Detect which cell encompasses the target text, then output its [x, y] center coordinate. 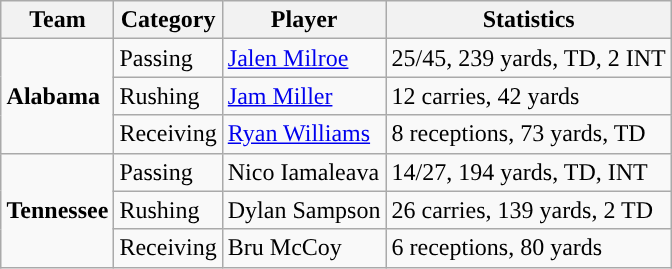
Category [168, 20]
Jalen Milroe [304, 58]
26 carries, 139 yards, 2 TD [528, 210]
14/27, 194 yards, TD, INT [528, 172]
6 receptions, 80 yards [528, 248]
25/45, 239 yards, TD, 2 INT [528, 58]
Nico Iamaleava [304, 172]
8 receptions, 73 yards, TD [528, 134]
12 carries, 42 yards [528, 96]
Alabama [58, 96]
Tennessee [58, 210]
Statistics [528, 20]
Ryan Williams [304, 134]
Bru McCoy [304, 248]
Jam Miller [304, 96]
Player [304, 20]
Team [58, 20]
Dylan Sampson [304, 210]
